Identify which cell holds the provided text, then report its [x, y] central coordinate. 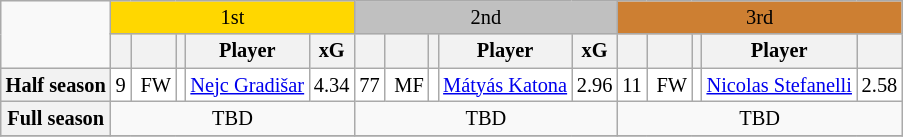
2.58 [880, 85]
Nicolas Stefanelli [780, 85]
Half season [56, 85]
Nejc Gradišar [248, 85]
Mátyás Katona [505, 85]
4.34 [332, 85]
3rd [760, 17]
1st [233, 17]
Full season [56, 118]
2.96 [594, 85]
11 [632, 85]
2nd [486, 17]
MF [406, 85]
77 [369, 85]
9 [121, 85]
